Return the (x, y) coordinate for the center point of the cell that contains the specified text.  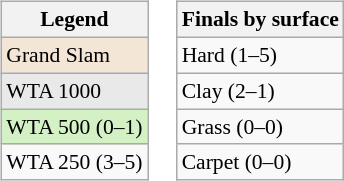
Grand Slam (74, 55)
Carpet (0–0) (260, 162)
Grass (0–0) (260, 127)
Hard (1–5) (260, 55)
Finals by surface (260, 20)
WTA 250 (3–5) (74, 162)
Clay (2–1) (260, 91)
WTA 500 (0–1) (74, 127)
WTA 1000 (74, 91)
Legend (74, 20)
